Determine the (x, y) coordinate at the center of the cell enclosing the given text.  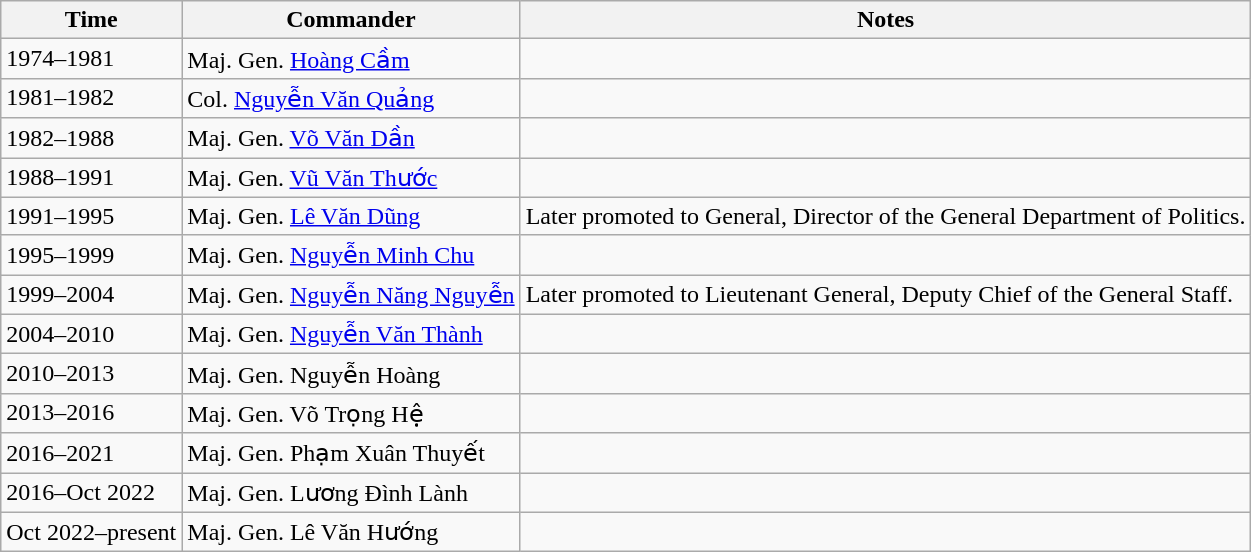
1974–1981 (92, 59)
2016–2021 (92, 453)
Later promoted to Lieutenant General, Deputy Chief of the General Staff. (886, 295)
2010–2013 (92, 374)
Maj. Gen. Vũ Văn Thước (351, 178)
Maj. Gen. Nguyễn Văn Thành (351, 334)
Maj. Gen. Hoàng Cầm (351, 59)
2016–Oct 2022 (92, 492)
Maj. Gen. Võ Trọng Hệ (351, 413)
Maj. Gen. Nguyễn Năng Nguyễn (351, 295)
Maj. Gen. Nguyễn Hoàng (351, 374)
Commander (351, 20)
2004–2010 (92, 334)
1991–1995 (92, 216)
Time (92, 20)
1995–1999 (92, 255)
Maj. Gen. Lương Đình Lành (351, 492)
Maj. Gen. Lê Văn Hướng (351, 532)
Maj. Gen. Phạm Xuân Thuyết (351, 453)
Maj. Gen. Lê Văn Dũng (351, 216)
Maj. Gen. Nguyễn Minh Chu (351, 255)
2013–2016 (92, 413)
1999–2004 (92, 295)
Oct 2022–present (92, 532)
Maj. Gen. Võ Văn Dần (351, 138)
1981–1982 (92, 98)
Col. Nguyễn Văn Quảng (351, 98)
1982–1988 (92, 138)
1988–1991 (92, 178)
Later promoted to General, Director of the General Department of Politics. (886, 216)
Notes (886, 20)
